Provide the [X, Y] coordinate of the cell's center where the given text is located.  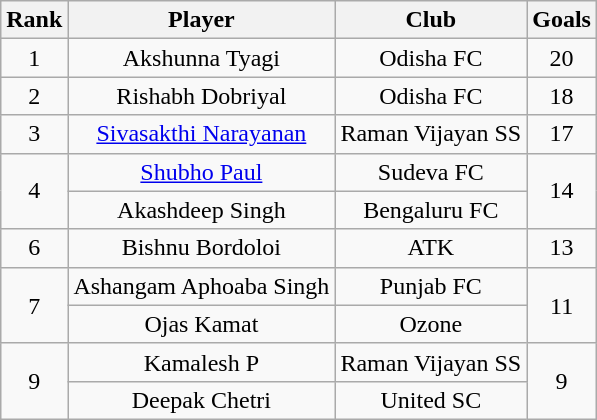
3 [34, 134]
6 [34, 248]
Deepak Chetri [202, 400]
7 [34, 305]
Bishnu Bordoloi [202, 248]
Goals [562, 20]
14 [562, 191]
Rishabh Dobriyal [202, 96]
Sudeva FC [431, 172]
Ashangam Aphoaba Singh [202, 286]
Punjab FC [431, 286]
Sivasakthi Narayanan [202, 134]
13 [562, 248]
Ozone [431, 324]
United SC [431, 400]
17 [562, 134]
Bengaluru FC [431, 210]
20 [562, 58]
Shubho Paul [202, 172]
Kamalesh P [202, 362]
Rank [34, 20]
18 [562, 96]
1 [34, 58]
2 [34, 96]
Akshunna Tyagi [202, 58]
ATK [431, 248]
Akashdeep Singh [202, 210]
Ojas Kamat [202, 324]
4 [34, 191]
Club [431, 20]
Player [202, 20]
11 [562, 305]
